Scan for the cell matching the given text and deliver its [x, y] coordinate at center. 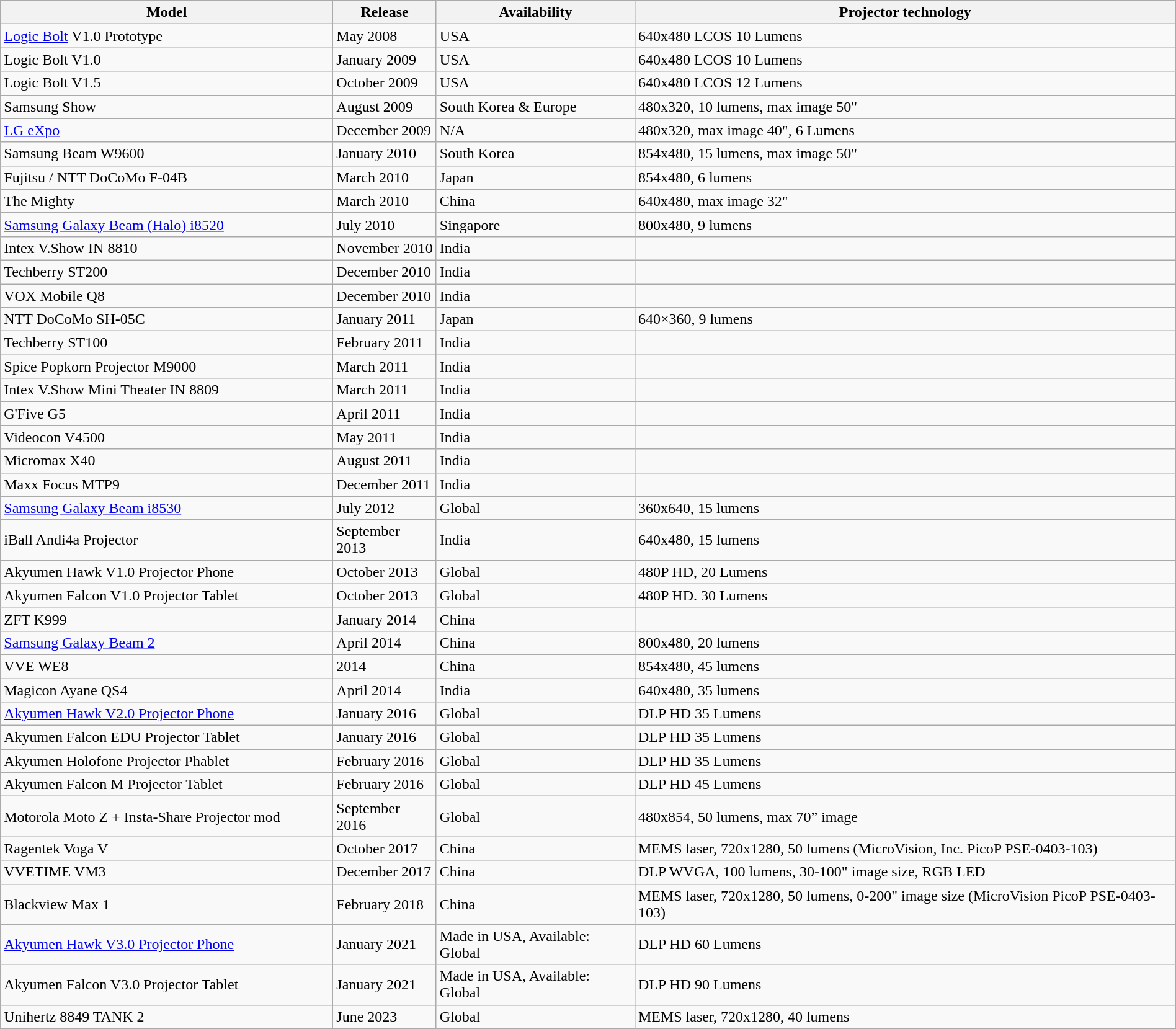
Akyumen Hawk V3.0 Projector Phone [167, 944]
Techberry ST100 [167, 343]
Akyumen Hawk V1.0 Projector Phone [167, 572]
VOX Mobile Q8 [167, 296]
Logic Bolt V1.5 [167, 83]
February 2011 [385, 343]
360x640, 15 lumens [905, 508]
640x480, max image 32" [905, 201]
June 2023 [385, 1017]
MEMS laser, 720x1280, 50 lumens (MicroVision, Inc. PicoP PSE-0403-103) [905, 849]
September 2016 [385, 816]
Intex V.Show IN 8810 [167, 248]
Videocon V4500 [167, 437]
800x480, 20 lumens [905, 643]
480x320, max image 40", 6 Lumens [905, 130]
DLP HD 90 Lumens [905, 985]
December 2017 [385, 872]
480x854, 50 lumens, max 70” image [905, 816]
December 2009 [385, 130]
January 2014 [385, 619]
640×360, 9 lumens [905, 319]
VVE WE8 [167, 666]
South Korea [535, 154]
640x480 LCOS 12 Lumens [905, 83]
MEMS laser, 720x1280, 50 lumens, 0-200" image size (MicroVision PicoP PSE-0403-103) [905, 904]
MEMS laser, 720x1280, 40 lumens [905, 1017]
Unihertz 8849 TANK 2 [167, 1017]
Ragentek Voga V [167, 849]
February 2018 [385, 904]
Fujitsu / NTT DoCoMo F-04B [167, 177]
Logic Bolt V1.0 [167, 60]
Spice Popkorn Projector M9000 [167, 367]
Release [385, 12]
Intex V.Show Mini Theater IN 8809 [167, 390]
iBall Andi4a Projector [167, 540]
Projector technology [905, 12]
640x480, 35 lumens [905, 690]
Singapore [535, 225]
Magicon Ayane QS4 [167, 690]
November 2010 [385, 248]
Logic Bolt V1.0 Prototype [167, 36]
Akyumen Falcon EDU Projector Tablet [167, 737]
G'Five G5 [167, 414]
VVETIME VM3 [167, 872]
Samsung Galaxy Beam 2 [167, 643]
Samsung Galaxy Beam i8530 [167, 508]
October 2017 [385, 849]
Samsung Galaxy Beam (Halo) i8520 [167, 225]
May 2011 [385, 437]
Techberry ST200 [167, 272]
August 2011 [385, 461]
Micromax X40 [167, 461]
DLP HD 60 Lumens [905, 944]
The Mighty [167, 201]
April 2011 [385, 414]
NTT DoCoMo SH-05C [167, 319]
Motorola Moto Z + Insta-Share Projector mod [167, 816]
September 2013 [385, 540]
Akyumen Holofone Projector Phablet [167, 761]
July 2010 [385, 225]
ZFT K999 [167, 619]
January 2010 [385, 154]
December 2011 [385, 484]
LG eXpo [167, 130]
Akyumen Falcon V3.0 Projector Tablet [167, 985]
South Korea & Europe [535, 107]
Maxx Focus MTP9 [167, 484]
480x320, 10 lumens, max image 50" [905, 107]
August 2009 [385, 107]
854x480, 15 lumens, max image 50" [905, 154]
Akyumen Falcon M Projector Tablet [167, 785]
January 2011 [385, 319]
854x480, 6 lumens [905, 177]
480P HD. 30 Lumens [905, 595]
N/A [535, 130]
Samsung Beam W9600 [167, 154]
January 2009 [385, 60]
Availability [535, 12]
Blackview Max 1 [167, 904]
480P HD, 20 Lumens [905, 572]
854x480, 45 lumens [905, 666]
DLP WVGA, 100 lumens, 30-100" image size, RGB LED [905, 872]
2014 [385, 666]
640x480, 15 lumens [905, 540]
Samsung Show [167, 107]
DLP HD 45 Lumens [905, 785]
May 2008 [385, 36]
800x480, 9 lumens [905, 225]
July 2012 [385, 508]
October 2009 [385, 83]
Model [167, 12]
Akyumen Hawk V2.0 Projector Phone [167, 714]
Akyumen Falcon V1.0 Projector Tablet [167, 595]
